Detect which cell encompasses the target text, then output its [x, y] center coordinate. 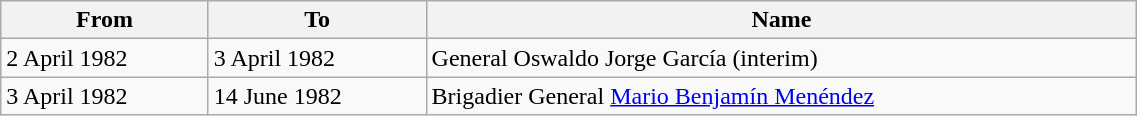
From [104, 20]
Name [782, 20]
Brigadier General Mario Benjamín Menéndez [782, 96]
General Oswaldo Jorge García (interim) [782, 58]
14 June 1982 [317, 96]
To [317, 20]
2 April 1982 [104, 58]
